From the cell containing the given text, extract its center point as [x, y] coordinate. 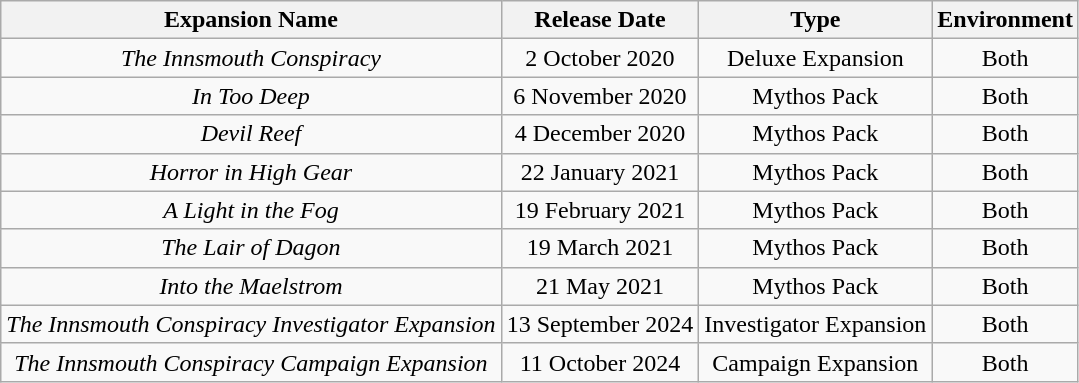
22 January 2021 [600, 172]
4 December 2020 [600, 134]
The Innsmouth Conspiracy Investigator Expansion [251, 324]
19 March 2021 [600, 248]
Deluxe Expansion [816, 58]
21 May 2021 [600, 286]
19 February 2021 [600, 210]
The Innsmouth Conspiracy Campaign Expansion [251, 362]
13 September 2024 [600, 324]
Devil Reef [251, 134]
6 November 2020 [600, 96]
Horror in High Gear [251, 172]
The Innsmouth Conspiracy [251, 58]
Into the Maelstrom [251, 286]
Investigator Expansion [816, 324]
Type [816, 20]
Environment [1006, 20]
Campaign Expansion [816, 362]
Expansion Name [251, 20]
2 October 2020 [600, 58]
11 October 2024 [600, 362]
In Too Deep [251, 96]
The Lair of Dagon [251, 248]
A Light in the Fog [251, 210]
Release Date [600, 20]
